Extract the [x, y] coordinate from the center of the cell holding the provided text.  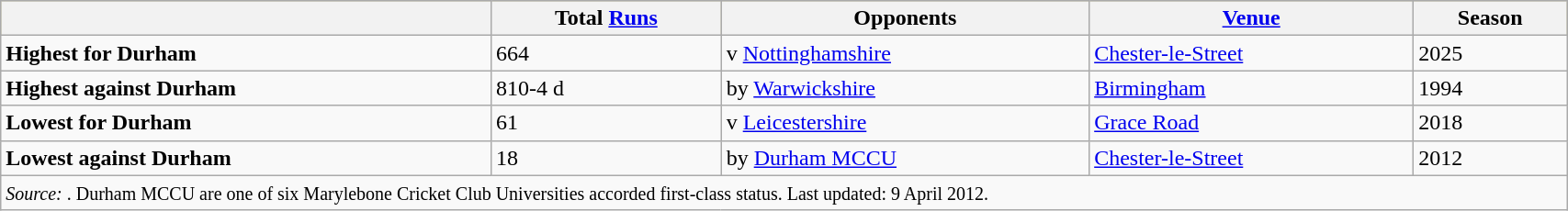
1994 [1490, 88]
Lowest for Durham [246, 123]
Season [1490, 18]
810-4 d [606, 88]
Venue [1251, 18]
18 [606, 158]
v Leicestershire [905, 123]
Grace Road [1251, 123]
Highest for Durham [246, 53]
Highest against Durham [246, 88]
2025 [1490, 53]
by Durham MCCU [905, 158]
Source: . Durham MCCU are one of six Marylebone Cricket Club Universities accorded first-class status. Last updated: 9 April 2012. [784, 193]
Opponents [905, 18]
Total Runs [606, 18]
Birmingham [1251, 88]
Lowest against Durham [246, 158]
2018 [1490, 123]
by Warwickshire [905, 88]
61 [606, 123]
v Nottinghamshire [905, 53]
2012 [1490, 158]
664 [606, 53]
